Scan for the cell matching the given text and deliver its (x, y) coordinate at center. 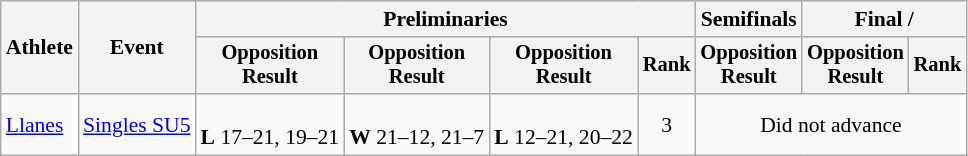
L 17–21, 19–21 (270, 124)
Final / (884, 19)
Did not advance (830, 124)
3 (667, 124)
Semifinals (748, 19)
Preliminaries (446, 19)
Event (136, 48)
Singles SU5 (136, 124)
Athlete (40, 48)
L 12–21, 20–22 (564, 124)
W 21–12, 21–7 (416, 124)
Llanes (40, 124)
